Identify which cell holds the provided text, then report its (x, y) central coordinate. 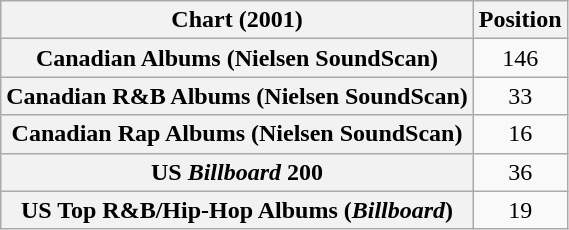
Canadian Rap Albums (Nielsen SoundScan) (238, 134)
Canadian R&B Albums (Nielsen SoundScan) (238, 96)
US Top R&B/Hip-Hop Albums (Billboard) (238, 210)
36 (520, 172)
19 (520, 210)
16 (520, 134)
Position (520, 20)
US Billboard 200 (238, 172)
Canadian Albums (Nielsen SoundScan) (238, 58)
33 (520, 96)
Chart (2001) (238, 20)
146 (520, 58)
